Extract the [X, Y] coordinate from the center of the cell holding the provided text.  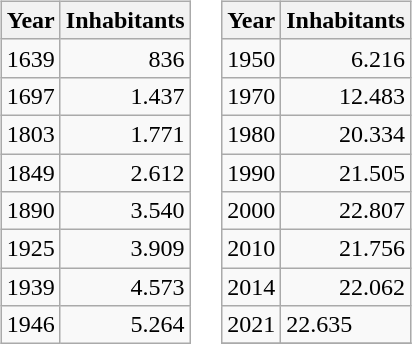
1970 [252, 96]
1939 [30, 287]
22.635 [346, 325]
21.505 [346, 173]
1697 [30, 96]
1639 [30, 58]
1925 [30, 249]
1.771 [125, 134]
836 [125, 58]
1.437 [125, 96]
1946 [30, 325]
2000 [252, 211]
1803 [30, 134]
1849 [30, 173]
2014 [252, 287]
22.807 [346, 211]
6.216 [346, 58]
1990 [252, 173]
3.909 [125, 249]
4.573 [125, 287]
1980 [252, 134]
5.264 [125, 325]
2010 [252, 249]
2021 [252, 325]
3.540 [125, 211]
2.612 [125, 173]
21.756 [346, 249]
20.334 [346, 134]
22.062 [346, 287]
12.483 [346, 96]
1950 [252, 58]
1890 [30, 211]
